Provide the [x, y] coordinate of the cell's center where the given text is located.  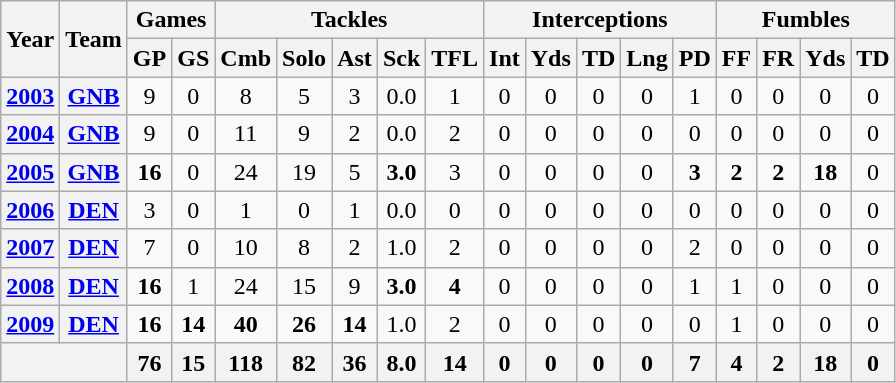
26 [304, 324]
2005 [30, 172]
10 [246, 248]
82 [304, 362]
40 [246, 324]
FR [778, 58]
Tackles [350, 20]
36 [355, 362]
Sck [401, 58]
2007 [30, 248]
2006 [30, 210]
2008 [30, 286]
2009 [30, 324]
76 [149, 362]
Interceptions [600, 20]
PD [694, 58]
118 [246, 362]
11 [246, 134]
Solo [304, 58]
8.0 [401, 362]
Year [30, 39]
GP [149, 58]
GS [194, 58]
2004 [30, 134]
2003 [30, 96]
19 [304, 172]
Lng [647, 58]
Ast [355, 58]
Fumbles [806, 20]
Int [505, 58]
Games [170, 20]
Team [94, 39]
FF [736, 58]
Cmb [246, 58]
TFL [455, 58]
